Output the [X, Y] coordinate of the center of the cell containing the given text.  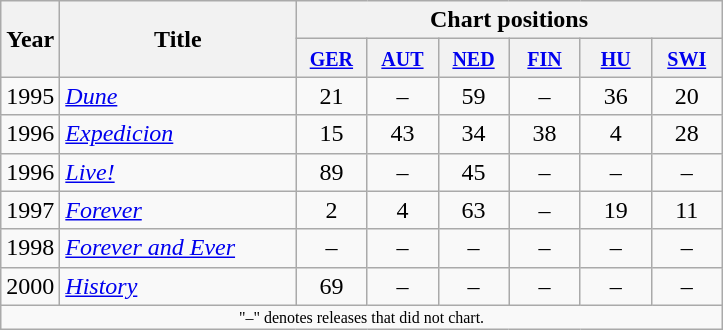
1997 [30, 210]
AUT [402, 58]
89 [332, 172]
59 [474, 96]
Title [178, 39]
Forever and Ever [178, 248]
20 [686, 96]
HU [616, 58]
Live! [178, 172]
Chart positions [509, 20]
69 [332, 286]
63 [474, 210]
43 [402, 134]
28 [686, 134]
21 [332, 96]
1995 [30, 96]
Expedicion [178, 134]
2 [332, 210]
11 [686, 210]
34 [474, 134]
"–" denotes releases that did not chart. [362, 317]
Forever [178, 210]
History [178, 286]
NED [474, 58]
2000 [30, 286]
15 [332, 134]
36 [616, 96]
19 [616, 210]
FIN [544, 58]
45 [474, 172]
SWI [686, 58]
GER [332, 58]
Year [30, 39]
38 [544, 134]
1998 [30, 248]
Dune [178, 96]
